Determine the [X, Y] coordinate at the center of the cell enclosing the given text.  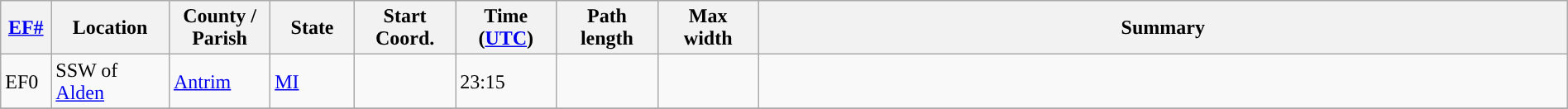
Time (UTC) [506, 28]
EF0 [26, 81]
Antrim [219, 81]
Path length [607, 28]
State [313, 28]
Start Coord. [404, 28]
County / Parish [219, 28]
Location [111, 28]
23:15 [506, 81]
SSW of Alden [111, 81]
Max width [708, 28]
Summary [1163, 28]
EF# [26, 28]
MI [313, 81]
